Pinpoint the cell where the given text exists, returning its [X, Y] midpoint coordinate. 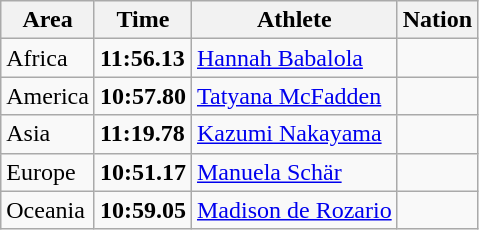
Time [142, 20]
Athlete [294, 20]
Tatyana McFadden [294, 96]
11:19.78 [142, 134]
11:56.13 [142, 58]
Madison de Rozario [294, 210]
America [48, 96]
Europe [48, 172]
Nation [437, 20]
Hannah Babalola [294, 58]
Oceania [48, 210]
Kazumi Nakayama [294, 134]
Africa [48, 58]
10:51.17 [142, 172]
10:59.05 [142, 210]
Asia [48, 134]
Manuela Schär [294, 172]
Area [48, 20]
10:57.80 [142, 96]
